Pinpoint the cell where the given text exists, returning its [x, y] midpoint coordinate. 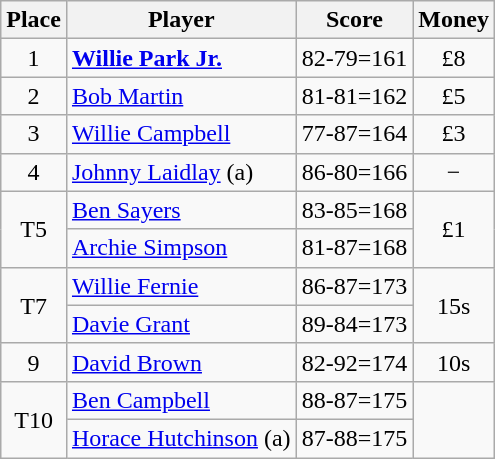
10s [454, 362]
Player [181, 20]
T7 [34, 305]
82-79=161 [354, 58]
− [454, 172]
Score [354, 20]
Money [454, 20]
Willie Campbell [181, 134]
88-87=175 [354, 400]
Horace Hutchinson (a) [181, 438]
Willie Park Jr. [181, 58]
£3 [454, 134]
Johnny Laidlay (a) [181, 172]
Place [34, 20]
£1 [454, 229]
87-88=175 [354, 438]
Bob Martin [181, 96]
77-87=164 [354, 134]
83-85=168 [354, 210]
9 [34, 362]
Davie Grant [181, 324]
T10 [34, 419]
£5 [454, 96]
86-87=173 [354, 286]
15s [454, 305]
Willie Fernie [181, 286]
T5 [34, 229]
82-92=174 [354, 362]
4 [34, 172]
3 [34, 134]
89-84=173 [354, 324]
81-81=162 [354, 96]
81-87=168 [354, 248]
1 [34, 58]
£8 [454, 58]
Ben Sayers [181, 210]
Archie Simpson [181, 248]
86-80=166 [354, 172]
Ben Campbell [181, 400]
2 [34, 96]
David Brown [181, 362]
